Pinpoint the cell where the given text exists, returning its (X, Y) midpoint coordinate. 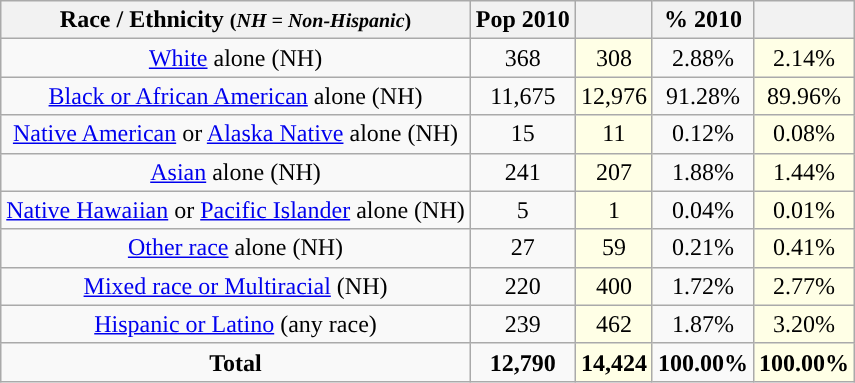
Asian alone (NH) (236, 172)
91.28% (702, 96)
11 (614, 134)
Native American or Alaska Native alone (NH) (236, 134)
Total (236, 362)
462 (614, 324)
5 (522, 210)
3.20% (804, 324)
Other race alone (NH) (236, 248)
Pop 2010 (522, 20)
11,675 (522, 96)
241 (522, 172)
% 2010 (702, 20)
0.21% (702, 248)
1.87% (702, 324)
1.88% (702, 172)
0.01% (804, 210)
White alone (NH) (236, 58)
Black or African American alone (NH) (236, 96)
1.72% (702, 286)
0.04% (702, 210)
Hispanic or Latino (any race) (236, 324)
Race / Ethnicity (NH = Non-Hispanic) (236, 20)
Native Hawaiian or Pacific Islander alone (NH) (236, 210)
239 (522, 324)
12,790 (522, 362)
15 (522, 134)
12,976 (614, 96)
1 (614, 210)
400 (614, 286)
59 (614, 248)
2.88% (702, 58)
2.14% (804, 58)
2.77% (804, 286)
220 (522, 286)
89.96% (804, 96)
27 (522, 248)
368 (522, 58)
0.08% (804, 134)
1.44% (804, 172)
308 (614, 58)
207 (614, 172)
14,424 (614, 362)
0.41% (804, 248)
0.12% (702, 134)
Mixed race or Multiracial (NH) (236, 286)
